Detect which cell encompasses the target text, then output its (X, Y) center coordinate. 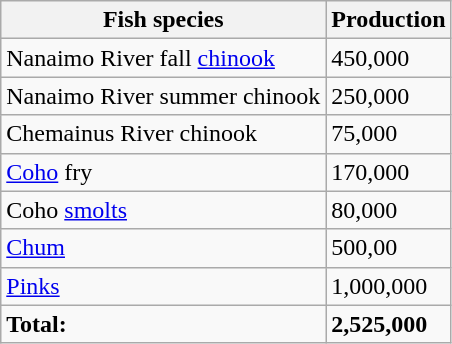
170,000 (388, 172)
Production (388, 20)
Fish species (164, 20)
Nanaimo River fall chinook (164, 58)
500,00 (388, 248)
450,000 (388, 58)
2,525,000 (388, 324)
Pinks (164, 286)
Coho smolts (164, 210)
1,000,000 (388, 286)
75,000 (388, 134)
250,000 (388, 96)
Total: (164, 324)
Chum (164, 248)
80,000 (388, 210)
Nanaimo River summer chinook (164, 96)
Chemainus River chinook (164, 134)
Coho fry (164, 172)
